Determine the (X, Y) coordinate at the center of the cell enclosing the given text.  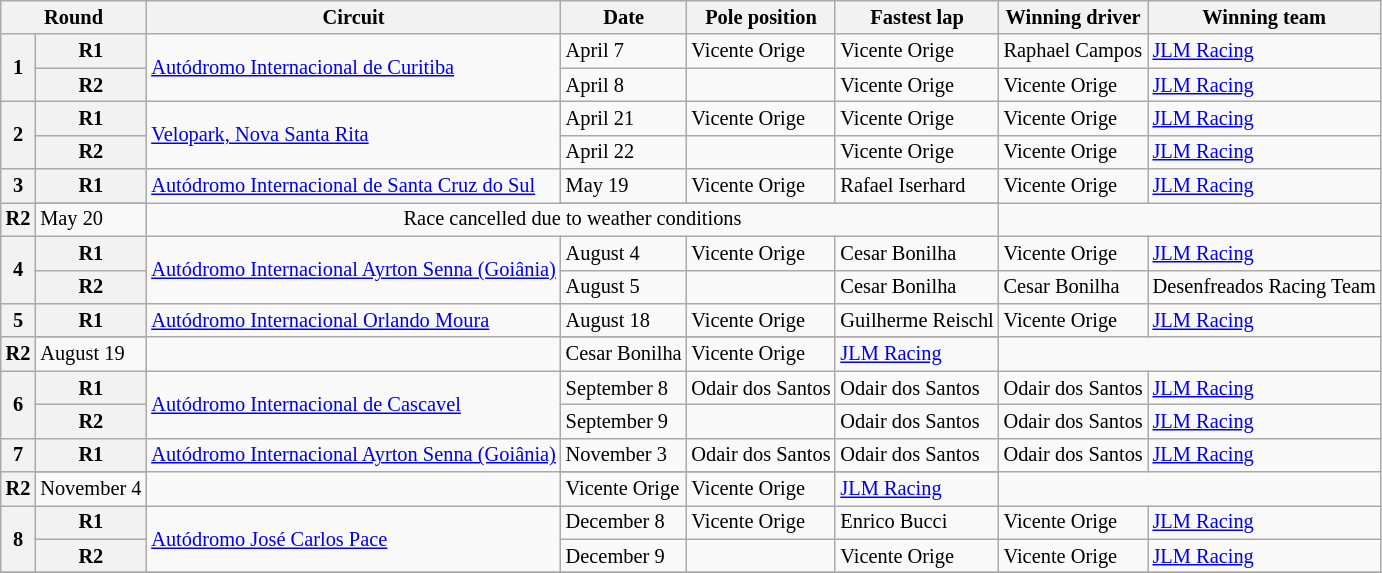
Guilherme Reischl (916, 320)
Raphael Campos (1074, 51)
August 5 (624, 287)
Autódromo Internacional de Curitiba (353, 68)
Autódromo Internacional de Santa Cruz do Sul (353, 186)
Autódromo José Carlos Pace (353, 538)
December 8 (624, 522)
May 19 (624, 186)
Pole position (760, 17)
1 (18, 68)
April 7 (624, 51)
Round (74, 17)
3 (18, 186)
5 (18, 320)
September 9 (624, 421)
6 (18, 404)
April 22 (624, 152)
August 19 (90, 354)
4 (18, 270)
Autódromo Internacional de Cascavel (353, 404)
April 21 (624, 118)
August 4 (624, 253)
November 3 (624, 455)
Velopark, Nova Santa Rita (353, 134)
Date (624, 17)
Circuit (353, 17)
Desenfreados Racing Team (1264, 287)
April 8 (624, 85)
Fastest lap (916, 17)
Race cancelled due to weather conditions (572, 219)
2 (18, 134)
May 20 (90, 219)
Winning team (1264, 17)
August 18 (624, 320)
September 8 (624, 388)
7 (18, 455)
November 4 (90, 489)
Enrico Bucci (916, 522)
8 (18, 538)
Autódromo Internacional Orlando Moura (353, 320)
Winning driver (1074, 17)
Rafael Iserhard (916, 186)
December 9 (624, 556)
